Output the [x, y] coordinate of the center of the cell containing the given text.  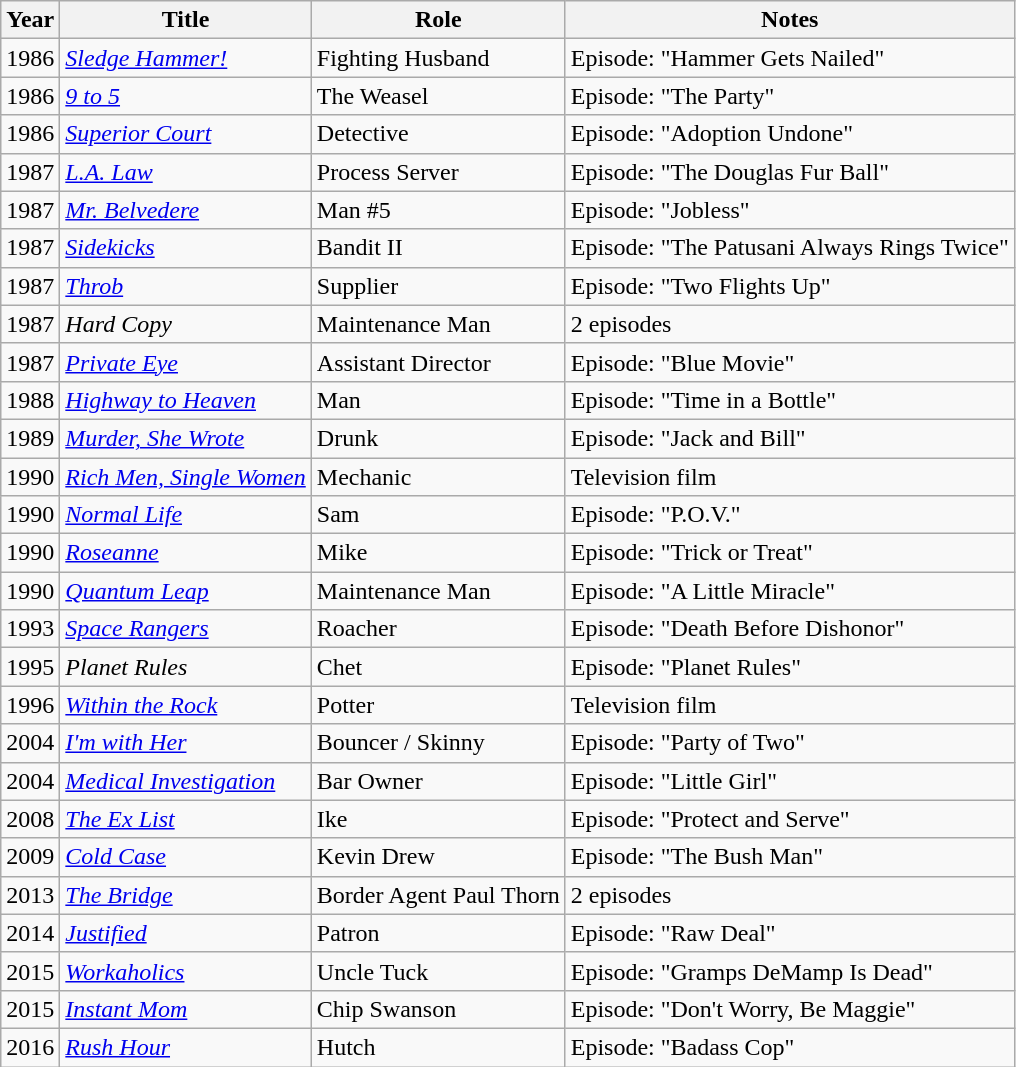
Highway to Heaven [186, 400]
Justified [186, 933]
Border Agent Paul Thorn [438, 895]
2014 [30, 933]
Episode: "Raw Deal" [790, 933]
Private Eye [186, 362]
1996 [30, 705]
Medical Investigation [186, 781]
Space Rangers [186, 629]
Chip Swanson [438, 1009]
Episode: "Don't Worry, Be Maggie" [790, 1009]
Episode: "Death Before Dishonor" [790, 629]
Sledge Hammer! [186, 58]
Within the Rock [186, 705]
9 to 5 [186, 96]
Hutch [438, 1047]
2009 [30, 857]
Episode: "Hammer Gets Nailed" [790, 58]
1989 [30, 438]
Bar Owner [438, 781]
Episode: "Badass Cop" [790, 1047]
Kevin Drew [438, 857]
Quantum Leap [186, 591]
Man #5 [438, 210]
Patron [438, 933]
Supplier [438, 286]
Episode: "The Douglas Fur Ball" [790, 172]
Role [438, 20]
Hard Copy [186, 324]
Episode: "Protect and Serve" [790, 819]
The Ex List [186, 819]
Episode: "Trick or Treat" [790, 553]
Sidekicks [186, 248]
L.A. Law [186, 172]
The Weasel [438, 96]
Episode: "Jack and Bill" [790, 438]
Chet [438, 667]
Bouncer / Skinny [438, 743]
Title [186, 20]
1993 [30, 629]
Mechanic [438, 477]
Episode: "P.O.V." [790, 515]
2008 [30, 819]
Man [438, 400]
Episode: "Party of Two" [790, 743]
Episode: "Planet Rules" [790, 667]
1995 [30, 667]
Mike [438, 553]
Episode: "The Bush Man" [790, 857]
Cold Case [186, 857]
Workaholics [186, 971]
Planet Rules [186, 667]
I'm with Her [186, 743]
Roacher [438, 629]
2016 [30, 1047]
Normal Life [186, 515]
Episode: "Blue Movie" [790, 362]
Rich Men, Single Women [186, 477]
Mr. Belvedere [186, 210]
Ike [438, 819]
Episode: "Two Flights Up" [790, 286]
Episode: "The Patusani Always Rings Twice" [790, 248]
Instant Mom [186, 1009]
Notes [790, 20]
Episode: "Gramps DeMamp Is Dead" [790, 971]
2013 [30, 895]
Process Server [438, 172]
The Bridge [186, 895]
Fighting Husband [438, 58]
Detective [438, 134]
Rush Hour [186, 1047]
Throb [186, 286]
Murder, She Wrote [186, 438]
Episode: "Adoption Undone" [790, 134]
Episode: "Jobless" [790, 210]
Assistant Director [438, 362]
Episode: "Little Girl" [790, 781]
Sam [438, 515]
Bandit II [438, 248]
1988 [30, 400]
Uncle Tuck [438, 971]
Episode: "The Party" [790, 96]
Roseanne [186, 553]
Episode: "Time in a Bottle" [790, 400]
Episode: "A Little Miracle" [790, 591]
Superior Court [186, 134]
Year [30, 20]
Potter [438, 705]
Drunk [438, 438]
